Search for the cell housing the specified text and yield its [X, Y] center coordinate. 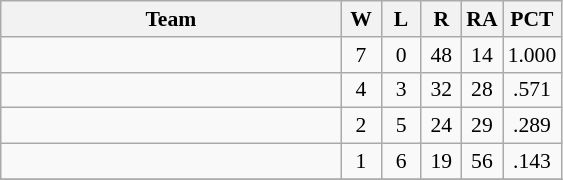
7 [361, 55]
2 [361, 126]
3 [401, 90]
R [441, 19]
PCT [532, 19]
28 [482, 90]
6 [401, 162]
5 [401, 126]
.571 [532, 90]
RA [482, 19]
24 [441, 126]
.289 [532, 126]
19 [441, 162]
Team [171, 19]
1.000 [532, 55]
14 [482, 55]
L [401, 19]
48 [441, 55]
.143 [532, 162]
4 [361, 90]
0 [401, 55]
56 [482, 162]
1 [361, 162]
29 [482, 126]
W [361, 19]
32 [441, 90]
